Pinpoint the cell where the given text exists, returning its (X, Y) midpoint coordinate. 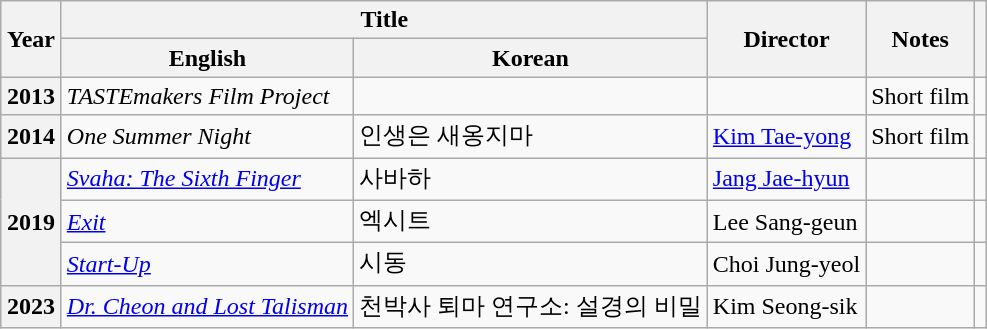
엑시트 (531, 222)
인생은 새옹지마 (531, 136)
Year (32, 39)
천박사 퇴마 연구소: 설경의 비밀 (531, 306)
Start-Up (207, 264)
English (207, 58)
Korean (531, 58)
시동 (531, 264)
사바하 (531, 180)
Svaha: The Sixth Finger (207, 180)
Kim Seong-sik (786, 306)
Title (384, 20)
2013 (32, 96)
2019 (32, 222)
TASTEmakers Film Project (207, 96)
Kim Tae-yong (786, 136)
Exit (207, 222)
Director (786, 39)
Jang Jae-hyun (786, 180)
Notes (920, 39)
Choi Jung-yeol (786, 264)
One Summer Night (207, 136)
Lee Sang-geun (786, 222)
Dr. Cheon and Lost Talisman (207, 306)
2023 (32, 306)
2014 (32, 136)
